Extract the (x, y) coordinate from the center of the cell holding the provided text.  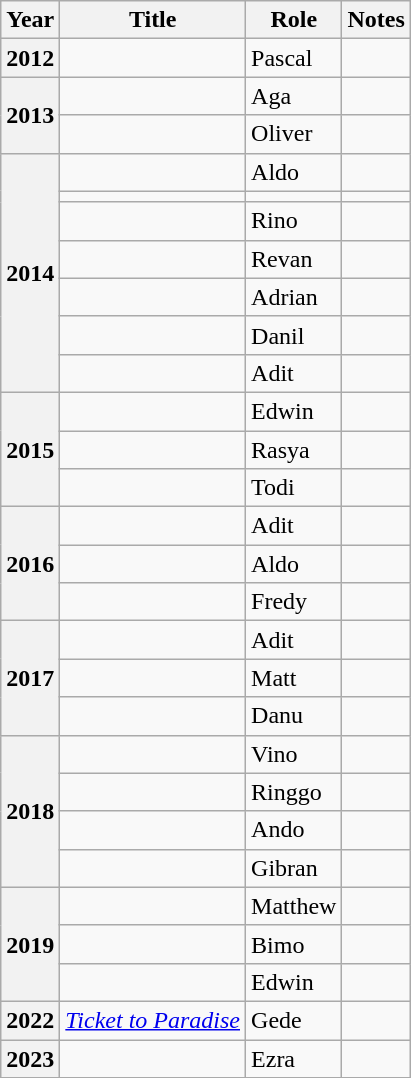
Ando (294, 830)
2017 (30, 678)
2016 (30, 564)
Year (30, 20)
Gibran (294, 868)
2019 (30, 944)
Title (153, 20)
Danil (294, 335)
Rasya (294, 449)
Revan (294, 259)
Notes (376, 20)
Matt (294, 678)
2013 (30, 115)
Oliver (294, 134)
2014 (30, 272)
2015 (30, 449)
Vino (294, 754)
Adrian (294, 297)
Rino (294, 221)
Bimo (294, 944)
Gede (294, 1020)
Danu (294, 716)
Matthew (294, 906)
Role (294, 20)
Ezra (294, 1059)
2023 (30, 1059)
Aga (294, 96)
2018 (30, 811)
Todi (294, 488)
Ringgo (294, 792)
2012 (30, 58)
2022 (30, 1020)
Ticket to Paradise (153, 1020)
Fredy (294, 602)
Pascal (294, 58)
